Extract the [x, y] coordinate from the center of the cell holding the provided text.  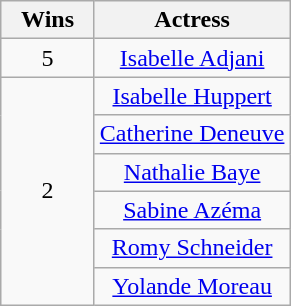
Isabelle Adjani [192, 58]
Sabine Azéma [192, 210]
Actress [192, 20]
Catherine Deneuve [192, 134]
2 [48, 191]
Yolande Moreau [192, 286]
Isabelle Huppert [192, 96]
5 [48, 58]
Nathalie Baye [192, 172]
Romy Schneider [192, 248]
Wins [48, 20]
